Pinpoint the cell where the given text exists, returning its (X, Y) midpoint coordinate. 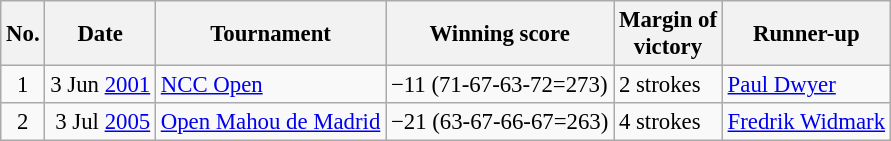
3 Jun 2001 (100, 85)
2 (23, 122)
4 strokes (668, 122)
Runner-up (806, 34)
Date (100, 34)
2 strokes (668, 85)
No. (23, 34)
−11 (71-67-63-72=273) (500, 85)
−21 (63-67-66-67=263) (500, 122)
Paul Dwyer (806, 85)
1 (23, 85)
NCC Open (270, 85)
Open Mahou de Madrid (270, 122)
3 Jul 2005 (100, 122)
Margin ofvictory (668, 34)
Fredrik Widmark (806, 122)
Tournament (270, 34)
Winning score (500, 34)
